Scan for the cell matching the given text and deliver its [x, y] coordinate at center. 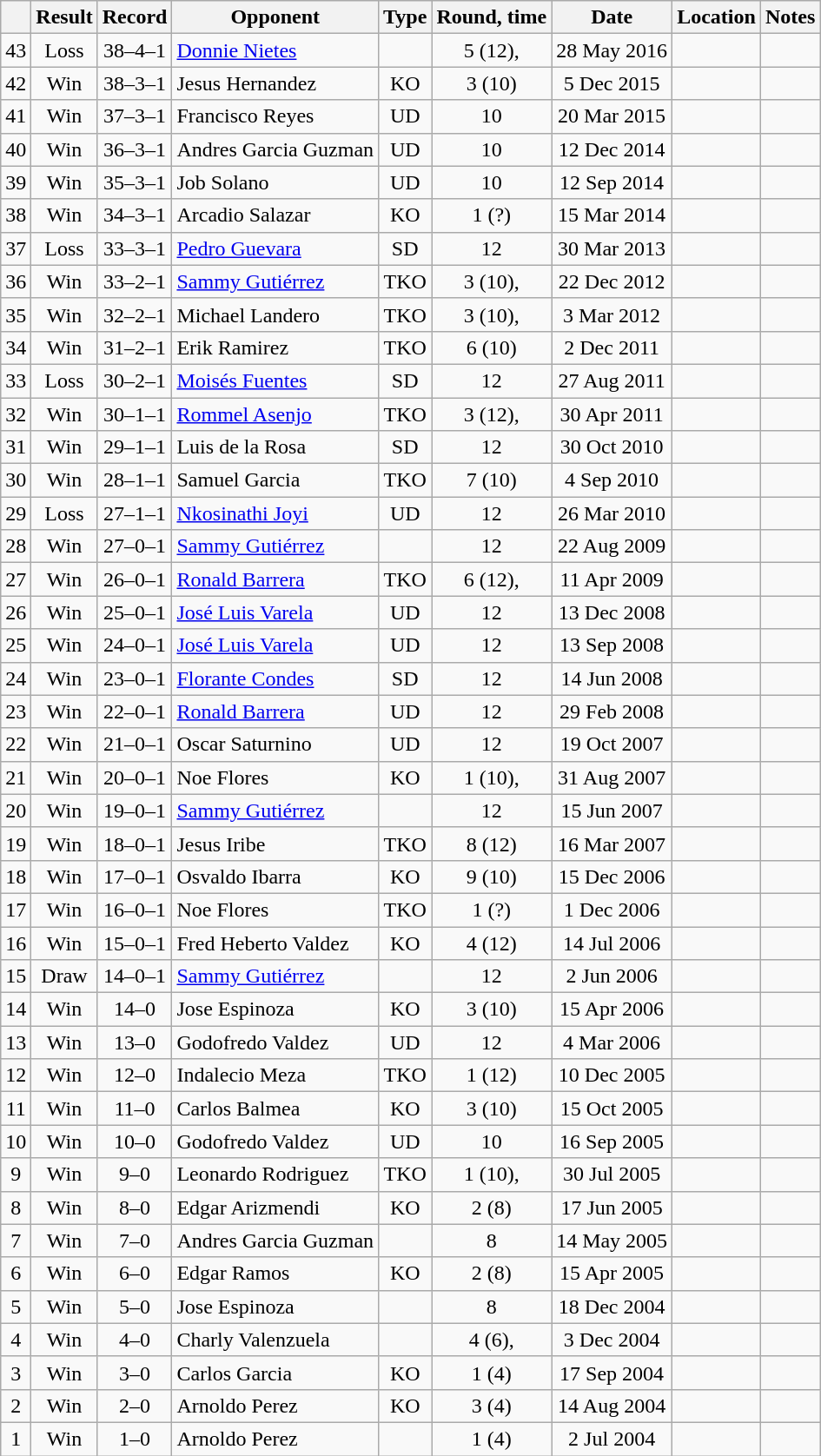
14–0–1 [135, 976]
6 [16, 1274]
35 [16, 314]
8–0 [135, 1208]
3–0 [135, 1373]
17 Sep 2004 [612, 1373]
Round, time [492, 17]
33 [16, 381]
Luis de la Rosa [275, 447]
31 [16, 447]
38–3–1 [135, 83]
3 [16, 1373]
4 (12) [492, 943]
2 [16, 1406]
Edgar Arizmendi [275, 1208]
7–0 [135, 1241]
25 [16, 645]
22–0–1 [135, 711]
27 Aug 2011 [612, 381]
23–0–1 [135, 678]
43 [16, 50]
42 [16, 83]
30–1–1 [135, 414]
7 (10) [492, 480]
1 [16, 1439]
23 [16, 711]
17–0–1 [135, 877]
25–0–1 [135, 612]
10–0 [135, 1142]
14 Aug 2004 [612, 1406]
Type [405, 17]
2 Jul 2004 [612, 1439]
15 [16, 976]
26–0–1 [135, 579]
5–0 [135, 1307]
Fred Heberto Valdez [275, 943]
2–0 [135, 1406]
5 [16, 1307]
Donnie Nietes [275, 50]
11–0 [135, 1109]
12 Dec 2014 [612, 149]
18–0–1 [135, 844]
14 May 2005 [612, 1241]
35–3–1 [135, 182]
5 Dec 2015 [612, 83]
Jesus Iribe [275, 844]
Record [135, 17]
14–0 [135, 1009]
31–2–1 [135, 347]
3 (4) [492, 1406]
34 [16, 347]
14 [16, 1009]
27 [16, 579]
33–2–1 [135, 281]
37 [16, 248]
12 Sep 2014 [612, 182]
4 Sep 2010 [612, 480]
Nkosinathi Joyi [275, 513]
17 [16, 910]
6–0 [135, 1274]
1 (12) [492, 1075]
13 Dec 2008 [612, 612]
33–3–1 [135, 248]
14 Jul 2006 [612, 943]
20 [16, 811]
Draw [64, 976]
27–0–1 [135, 546]
30–2–1 [135, 381]
Arcadio Salazar [275, 215]
8 (12) [492, 844]
19 [16, 844]
21–0–1 [135, 745]
34–3–1 [135, 215]
30 Jul 2005 [612, 1175]
20 Mar 2015 [612, 116]
Pedro Guevara [275, 248]
6 (10) [492, 347]
2 Jun 2006 [612, 976]
2 Dec 2011 [612, 347]
19 Oct 2007 [612, 745]
36–3–1 [135, 149]
30 [16, 480]
36 [16, 281]
28 May 2016 [612, 50]
22 Dec 2012 [612, 281]
4 (6), [492, 1340]
4 Mar 2006 [612, 1042]
29–1–1 [135, 447]
Oscar Saturnino [275, 745]
11 [16, 1109]
32 [16, 414]
13 [16, 1042]
15 Mar 2014 [612, 215]
15–0–1 [135, 943]
9 [16, 1175]
Carlos Garcia [275, 1373]
Notes [790, 17]
38–4–1 [135, 50]
39 [16, 182]
Francisco Reyes [275, 116]
Job Solano [275, 182]
26 Mar 2010 [612, 513]
32–2–1 [135, 314]
9–0 [135, 1175]
13 Sep 2008 [612, 645]
Result [64, 17]
3 Mar 2012 [612, 314]
30 Oct 2010 [612, 447]
Leonardo Rodriguez [275, 1175]
Date [612, 17]
7 [16, 1241]
10 Dec 2005 [612, 1075]
18 Dec 2004 [612, 1307]
Erik Ramirez [275, 347]
28 [16, 546]
31 Aug 2007 [612, 778]
3 Dec 2004 [612, 1340]
6 (12), [492, 579]
19–0–1 [135, 811]
5 (12), [492, 50]
4 [16, 1340]
29 [16, 513]
27–1–1 [135, 513]
15 Apr 2005 [612, 1274]
41 [16, 116]
15 Jun 2007 [612, 811]
Florante Condes [275, 678]
Samuel Garcia [275, 480]
Location [717, 17]
Moisés Fuentes [275, 381]
21 [16, 778]
Osvaldo Ibarra [275, 877]
30 Mar 2013 [612, 248]
3 (12), [492, 414]
13–0 [135, 1042]
16–0–1 [135, 910]
28–1–1 [135, 480]
16 Sep 2005 [612, 1142]
Opponent [275, 17]
30 Apr 2011 [612, 414]
Jesus Hernandez [275, 83]
20–0–1 [135, 778]
16 Mar 2007 [612, 844]
15 Apr 2006 [612, 1009]
15 Oct 2005 [612, 1109]
11 Apr 2009 [612, 579]
24–0–1 [135, 645]
40 [16, 149]
Edgar Ramos [275, 1274]
17 Jun 2005 [612, 1208]
12–0 [135, 1075]
Rommel Asenjo [275, 414]
Indalecio Meza [275, 1075]
22 [16, 745]
Carlos Balmea [275, 1109]
38 [16, 215]
22 Aug 2009 [612, 546]
29 Feb 2008 [612, 711]
Charly Valenzuela [275, 1340]
Michael Landero [275, 314]
24 [16, 678]
37–3–1 [135, 116]
9 (10) [492, 877]
15 Dec 2006 [612, 877]
26 [16, 612]
1 Dec 2006 [612, 910]
1–0 [135, 1439]
14 Jun 2008 [612, 678]
4–0 [135, 1340]
18 [16, 877]
16 [16, 943]
